Locate the cell with the specified text and output its [X, Y] center coordinate. 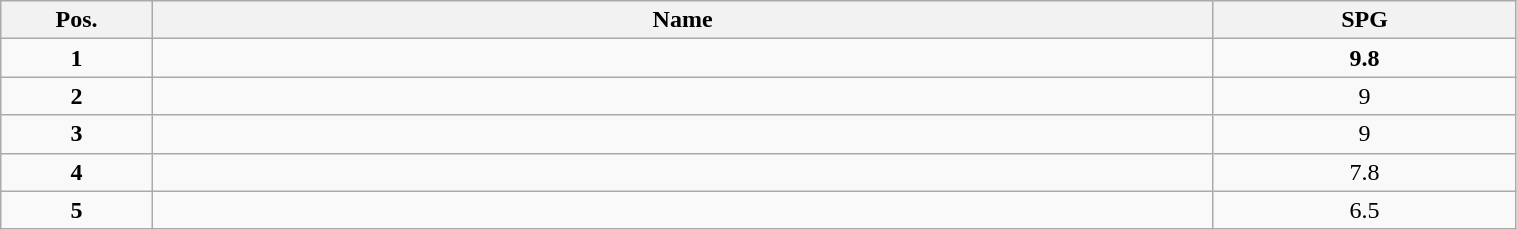
7.8 [1364, 172]
9.8 [1364, 58]
Pos. [77, 20]
6.5 [1364, 210]
5 [77, 210]
2 [77, 96]
3 [77, 134]
4 [77, 172]
1 [77, 58]
Name [682, 20]
SPG [1364, 20]
